Output the (x, y) coordinate of the center of the cell containing the given text.  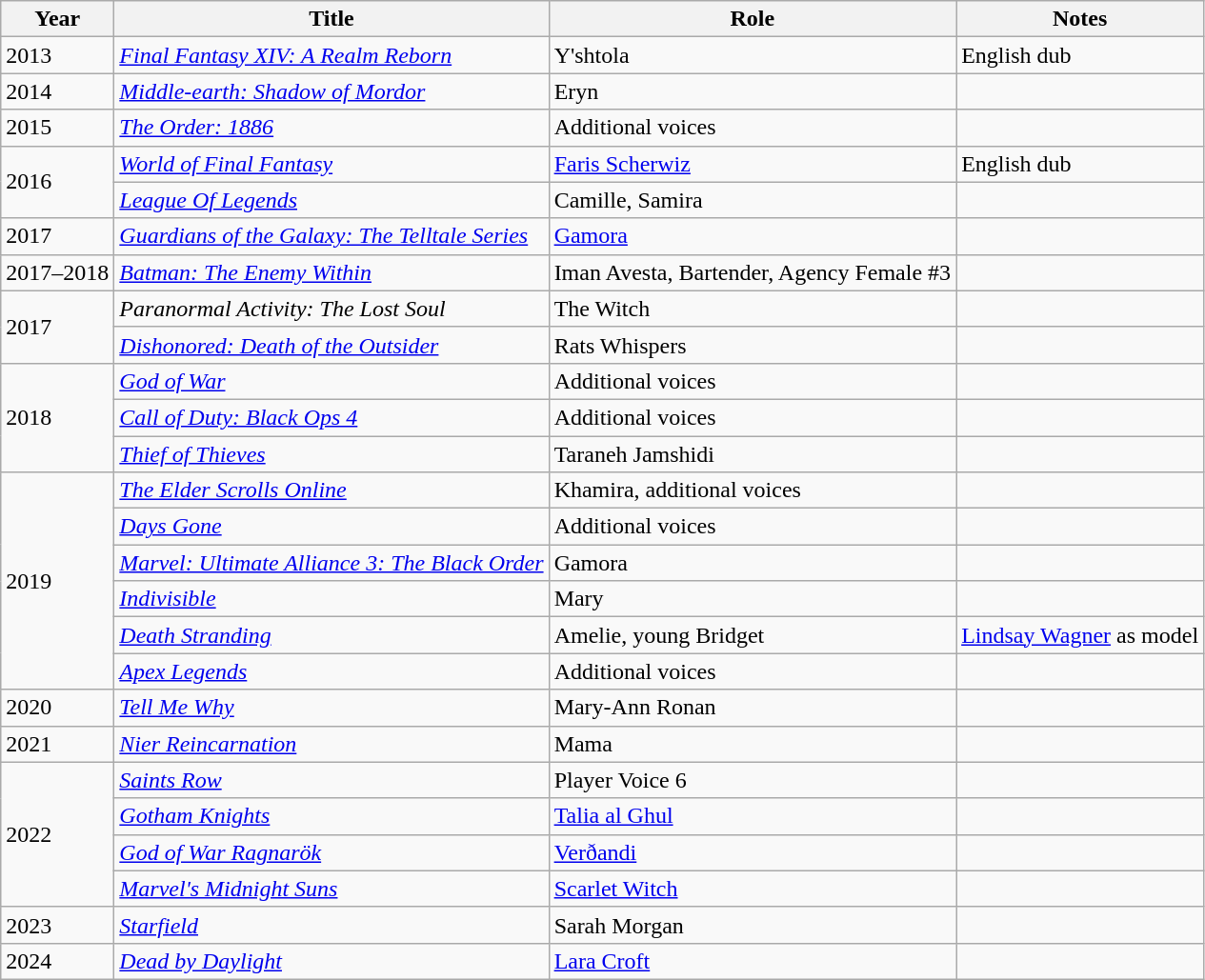
Title (331, 19)
Nier Reincarnation (331, 744)
Starfield (331, 925)
2014 (57, 91)
2020 (57, 708)
Player Voice 6 (753, 780)
God of War Ragnarök (331, 852)
2016 (57, 182)
Khamira, additional voices (753, 490)
2018 (57, 417)
Role (753, 19)
God of War (331, 381)
Notes (1080, 19)
Days Gone (331, 527)
Final Fantasy XIV: A Realm Reborn (331, 55)
Guardians of the Galaxy: The Telltale Series (331, 236)
Camille, Samira (753, 200)
Death Stranding (331, 635)
Batman: The Enemy Within (331, 272)
The Order: 1886 (331, 128)
2023 (57, 925)
Call of Duty: Black Ops 4 (331, 417)
The Elder Scrolls Online (331, 490)
Mama (753, 744)
Lara Croft (753, 961)
Saints Row (331, 780)
2021 (57, 744)
The Witch (753, 309)
Tell Me Why (331, 708)
Indivisible (331, 599)
2017–2018 (57, 272)
2015 (57, 128)
Sarah Morgan (753, 925)
World of Final Fantasy (331, 164)
Gotham Knights (331, 816)
Y'shtola (753, 55)
Apex Legends (331, 671)
Eryn (753, 91)
Lindsay Wagner as model (1080, 635)
Mary-Ann Ronan (753, 708)
Faris Scherwiz (753, 164)
2019 (57, 581)
2022 (57, 834)
Taraneh Jamshidi (753, 454)
League Of Legends (331, 200)
Talia al Ghul (753, 816)
Dead by Daylight (331, 961)
Mary (753, 599)
Dishonored: Death of the Outsider (331, 345)
Year (57, 19)
Amelie, young Bridget (753, 635)
Marvel: Ultimate Alliance 3: The Black Order (331, 563)
Verðandi (753, 852)
Thief of Thieves (331, 454)
Iman Avesta, Bartender, Agency Female #3 (753, 272)
2024 (57, 961)
Paranormal Activity: The Lost Soul (331, 309)
2013 (57, 55)
Rats Whispers (753, 345)
Middle-earth: Shadow of Mordor (331, 91)
Scarlet Witch (753, 889)
Marvel's Midnight Suns (331, 889)
